Detect which cell encompasses the target text, then output its [x, y] center coordinate. 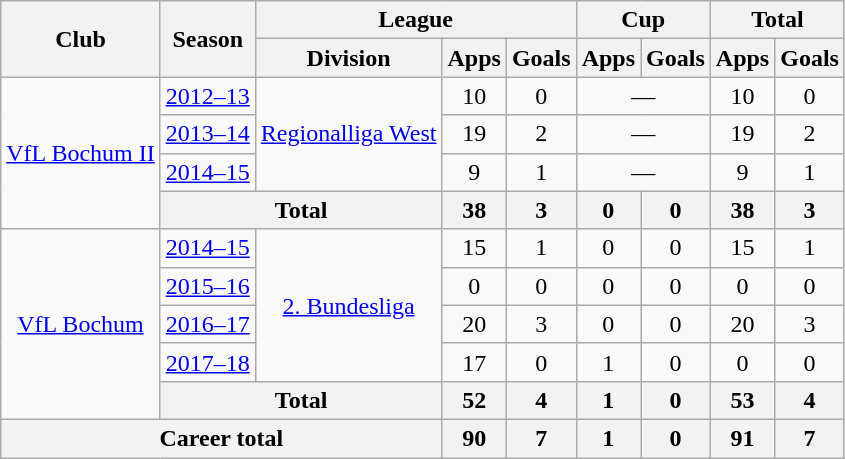
90 [474, 438]
2012–13 [208, 96]
League [416, 20]
VfL Bochum II [80, 153]
2016–17 [208, 324]
VfL Bochum [80, 324]
53 [742, 400]
17 [474, 362]
2015–16 [208, 286]
52 [474, 400]
2017–18 [208, 362]
Career total [222, 438]
2013–14 [208, 134]
Cup [643, 20]
Regionalliga West [348, 134]
91 [742, 438]
Season [208, 39]
Club [80, 39]
2. Bundesliga [348, 305]
Division [348, 58]
